Extract the [X, Y] coordinate from the center of the cell holding the provided text.  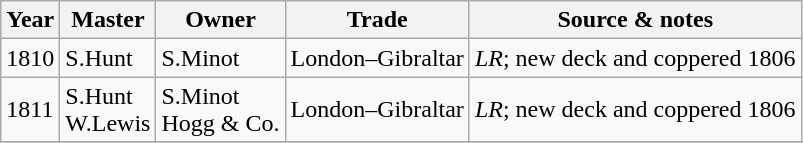
S.Hunt [108, 58]
S.Minot [220, 58]
1810 [30, 58]
Year [30, 20]
1811 [30, 110]
Master [108, 20]
Source & notes [635, 20]
S.HuntW.Lewis [108, 110]
S.MinotHogg & Co. [220, 110]
Trade [377, 20]
Owner [220, 20]
